Scan for the cell matching the given text and deliver its (X, Y) coordinate at center. 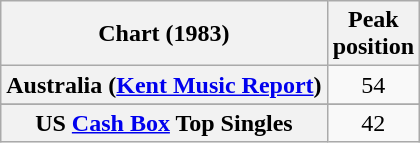
54 (373, 85)
42 (373, 123)
Australia (Kent Music Report) (164, 85)
Peakposition (373, 34)
Chart (1983) (164, 34)
US Cash Box Top Singles (164, 123)
